For the text-containing cell, return its midpoint in [X, Y] coordinate format. 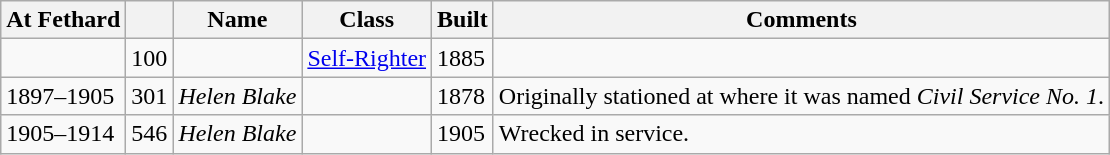
1878 [463, 96]
Wrecked in service. [801, 134]
1897–1905 [64, 96]
At Fethard [64, 20]
1905–1914 [64, 134]
Built [463, 20]
Self-Righter [367, 58]
301 [150, 96]
Class [367, 20]
546 [150, 134]
1905 [463, 134]
Comments [801, 20]
1885 [463, 58]
Originally stationed at where it was named Civil Service No. 1. [801, 96]
Name [238, 20]
100 [150, 58]
